For the text-containing cell, return its midpoint in [x, y] coordinate format. 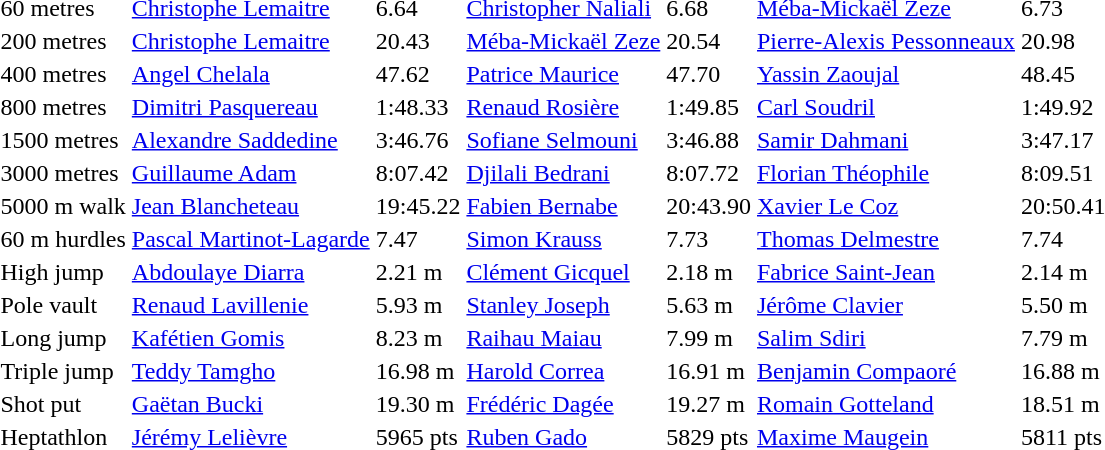
Patrice Maurice [564, 74]
Pierre-Alexis Pessonneaux [886, 41]
Fabrice Saint-Jean [886, 272]
Carl Soudril [886, 107]
Harold Correa [564, 371]
Xavier Le Coz [886, 206]
Alexandre Saddedine [250, 140]
16.98 m [418, 371]
20:43.90 [709, 206]
Abdoulaye Diarra [250, 272]
Simon Krauss [564, 239]
Gaëtan Bucki [250, 404]
20.43 [418, 41]
Benjamin Compaoré [886, 371]
Kafétien Gomis [250, 338]
5.93 m [418, 305]
Yassin Zaoujal [886, 74]
7.99 m [709, 338]
2.21 m [418, 272]
1:48.33 [418, 107]
Christophe Lemaitre [250, 41]
8:07.42 [418, 173]
Clément Gicquel [564, 272]
16.91 m [709, 371]
Angel Chelala [250, 74]
Dimitri Pasquereau [250, 107]
Thomas Delmestre [886, 239]
47.62 [418, 74]
3:46.88 [709, 140]
20.54 [709, 41]
Salim Sdiri [886, 338]
Florian Théophile [886, 173]
7.73 [709, 239]
3:46.76 [418, 140]
Méba-Mickaël Zeze [564, 41]
Fabien Bernabe [564, 206]
47.70 [709, 74]
19.27 m [709, 404]
Raihau Maiau [564, 338]
Romain Gotteland [886, 404]
2.18 m [709, 272]
Jean Blancheteau [250, 206]
7.47 [418, 239]
Guillaume Adam [250, 173]
Frédéric Dagée [564, 404]
8.23 m [418, 338]
19.30 m [418, 404]
Pascal Martinot-Lagarde [250, 239]
Djilali Bedrani [564, 173]
Jérôme Clavier [886, 305]
Samir Dahmani [886, 140]
8:07.72 [709, 173]
Renaud Rosière [564, 107]
5.63 m [709, 305]
19:45.22 [418, 206]
Stanley Joseph [564, 305]
Renaud Lavillenie [250, 305]
Teddy Tamgho [250, 371]
Sofiane Selmouni [564, 140]
1:49.85 [709, 107]
